Pinpoint the cell where the given text exists, returning its [x, y] midpoint coordinate. 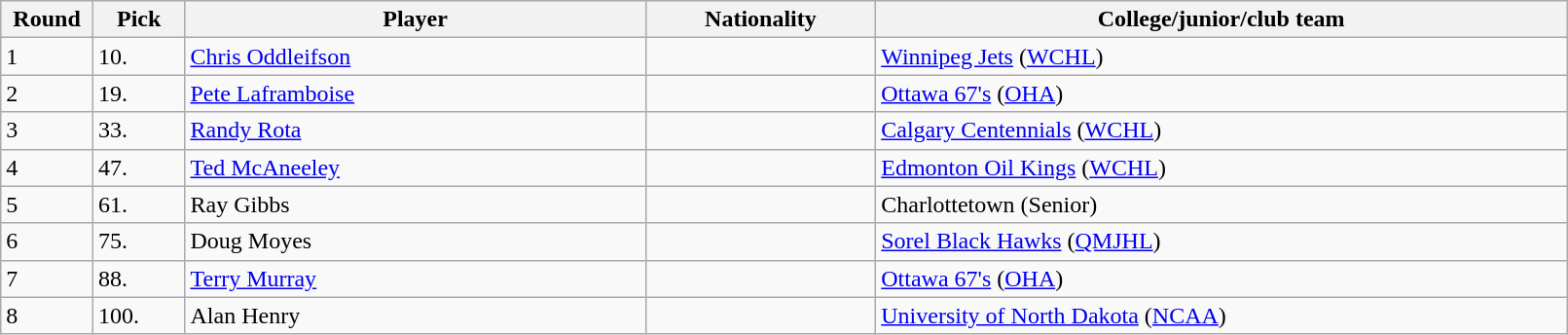
Alan Henry [415, 316]
8 [47, 316]
47. [138, 167]
10. [138, 56]
5 [47, 205]
61. [138, 205]
Nationality [761, 19]
Sorel Black Hawks (QMJHL) [1222, 242]
University of North Dakota (NCAA) [1222, 316]
Doug Moyes [415, 242]
Player [415, 19]
Pete Laframboise [415, 93]
7 [47, 279]
Ted McAneeley [415, 167]
3 [47, 130]
Winnipeg Jets (WCHL) [1222, 56]
Pick [138, 19]
Ray Gibbs [415, 205]
6 [47, 242]
Charlottetown (Senior) [1222, 205]
Calgary Centennials (WCHL) [1222, 130]
2 [47, 93]
Randy Rota [415, 130]
75. [138, 242]
Edmonton Oil Kings (WCHL) [1222, 167]
Round [47, 19]
88. [138, 279]
100. [138, 316]
College/junior/club team [1222, 19]
1 [47, 56]
Terry Murray [415, 279]
Chris Oddleifson [415, 56]
19. [138, 93]
4 [47, 167]
33. [138, 130]
